Search for the cell housing the specified text and yield its [X, Y] center coordinate. 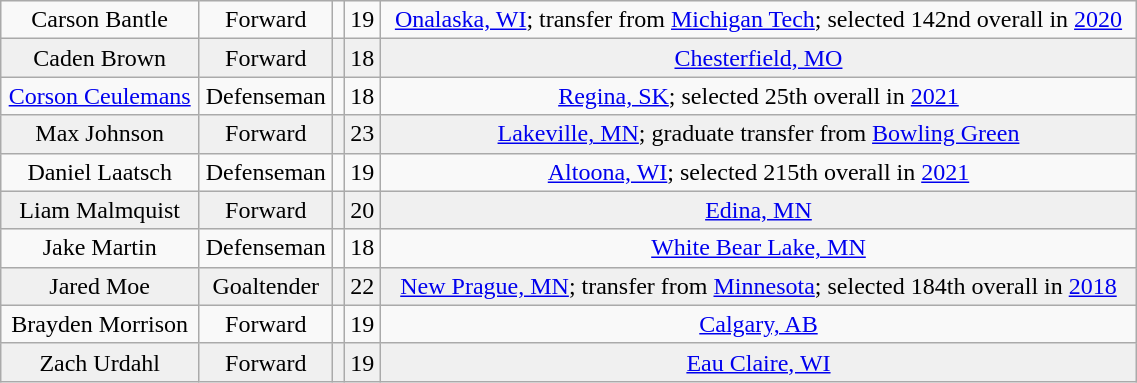
Brayden Morrison [100, 324]
23 [362, 134]
Zach Urdahl [100, 362]
Liam Malmquist [100, 210]
New Prague, MN; transfer from Minnesota; selected 184th overall in 2018 [758, 286]
20 [362, 210]
Goaltender [266, 286]
Lakeville, MN; graduate transfer from Bowling Green [758, 134]
Calgary, AB [758, 324]
Corson Ceulemans [100, 96]
White Bear Lake, MN [758, 248]
Chesterfield, MO [758, 58]
Altoona, WI; selected 215th overall in 2021 [758, 172]
Eau Claire, WI [758, 362]
Regina, SK; selected 25th overall in 2021 [758, 96]
Onalaska, WI; transfer from Michigan Tech; selected 142nd overall in 2020 [758, 20]
Jared Moe [100, 286]
Max Johnson [100, 134]
Daniel Laatsch [100, 172]
22 [362, 286]
Edina, MN [758, 210]
Carson Bantle [100, 20]
Jake Martin [100, 248]
Caden Brown [100, 58]
